Find where the given text appears and provide that cell's center as (X, Y) coordinate. 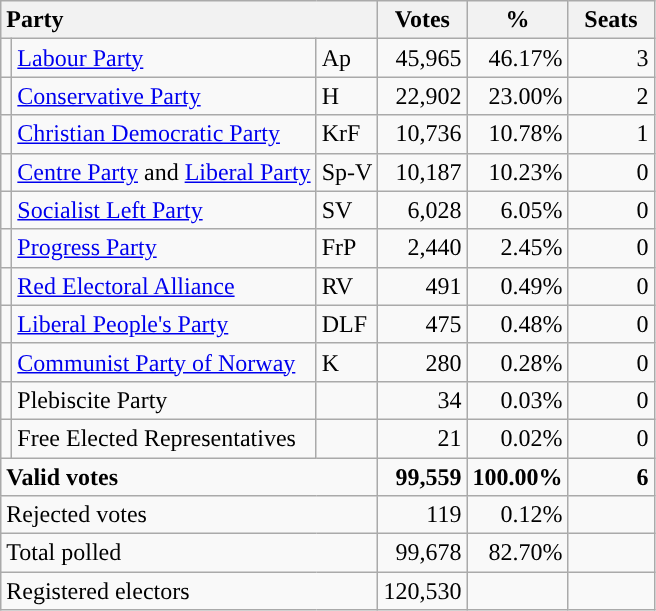
119 (422, 515)
Registered electors (190, 591)
45,965 (422, 58)
22,902 (422, 96)
K (347, 362)
Sp-V (347, 172)
Plebiscite Party (164, 400)
Christian Democratic Party (164, 134)
10,736 (422, 134)
Valid votes (190, 477)
Rejected votes (190, 515)
Party (190, 20)
2 (611, 96)
2.45% (518, 248)
2,440 (422, 248)
1 (611, 134)
H (347, 96)
Total polled (190, 553)
SV (347, 210)
6.05% (518, 210)
Liberal People's Party (164, 324)
99,678 (422, 553)
10.78% (518, 134)
Communist Party of Norway (164, 362)
0.28% (518, 362)
3 (611, 58)
0.48% (518, 324)
RV (347, 286)
6,028 (422, 210)
100.00% (518, 477)
475 (422, 324)
0.12% (518, 515)
10,187 (422, 172)
Ap (347, 58)
23.00% (518, 96)
0.49% (518, 286)
99,559 (422, 477)
120,530 (422, 591)
34 (422, 400)
82.70% (518, 553)
KrF (347, 134)
46.17% (518, 58)
Seats (611, 20)
Progress Party (164, 248)
Red Electoral Alliance (164, 286)
6 (611, 477)
280 (422, 362)
0.03% (518, 400)
Labour Party (164, 58)
Socialist Left Party (164, 210)
Conservative Party (164, 96)
Votes (422, 20)
Free Elected Representatives (164, 438)
10.23% (518, 172)
FrP (347, 248)
21 (422, 438)
DLF (347, 324)
0.02% (518, 438)
Centre Party and Liberal Party (164, 172)
% (518, 20)
491 (422, 286)
